Provide the [X, Y] coordinate of the cell's center where the given text is located.  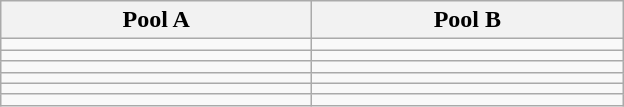
Pool A [156, 20]
Pool B [468, 20]
